Capture the cell that displays the provided text and extract its (x, y) central coordinate. 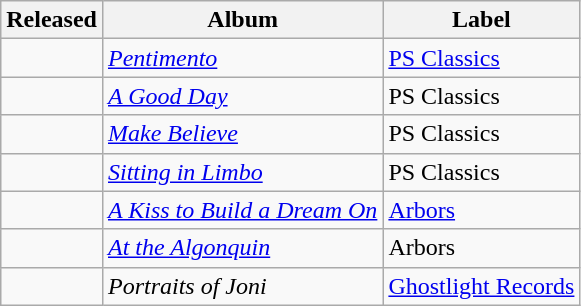
A Good Day (242, 96)
Pentimento (242, 58)
Portraits of Joni (242, 286)
Released (52, 20)
Make Believe (242, 134)
Album (242, 20)
Sitting in Limbo (242, 172)
A Kiss to Build a Dream On (242, 210)
Label (482, 20)
Ghostlight Records (482, 286)
At the Algonquin (242, 248)
